Detect which cell encompasses the target text, then output its [X, Y] center coordinate. 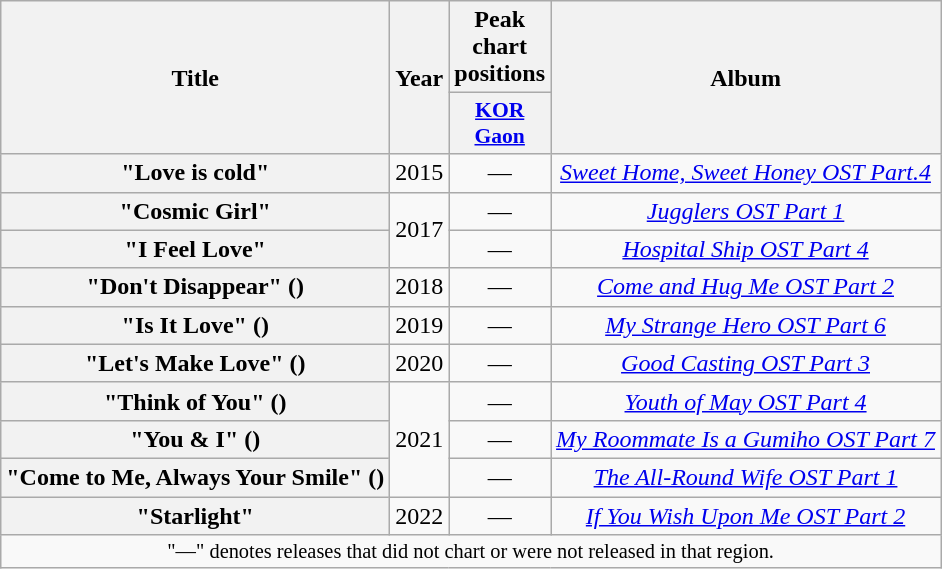
"Love is cold" [196, 173]
Jugglers OST Part 1 [746, 211]
2020 [420, 363]
2017 [420, 230]
2018 [420, 287]
Come and Hug Me OST Part 2 [746, 287]
Album [746, 78]
2015 [420, 173]
"Cosmic Girl" [196, 211]
The All-Round Wife OST Part 1 [746, 477]
"Think of You" () [196, 401]
"Come to Me, Always Your Smile" () [196, 477]
"Starlight" [196, 515]
Title [196, 78]
2022 [420, 515]
Year [420, 78]
Good Casting OST Part 3 [746, 363]
My Roommate Is a Gumiho OST Part 7 [746, 439]
"Is It Love" () [196, 325]
"Let's Make Love" () [196, 363]
KORGaon [500, 124]
2021 [420, 439]
"You & I" () [196, 439]
Hospital Ship OST Part 4 [746, 249]
"Don't Disappear" () [196, 287]
My Strange Hero OST Part 6 [746, 325]
2019 [420, 325]
"I Feel Love" [196, 249]
Youth of May OST Part 4 [746, 401]
If You Wish Upon Me OST Part 2 [746, 515]
Peak chart positions [500, 47]
"—" denotes releases that did not chart or were not released in that region. [471, 552]
Sweet Home, Sweet Honey OST Part.4 [746, 173]
